From the cell containing the given text, extract its center point as [X, Y] coordinate. 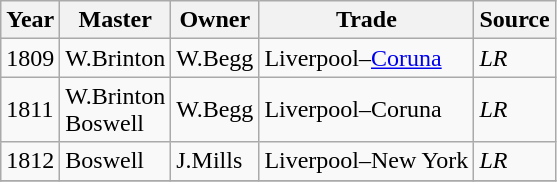
Boswell [116, 161]
Liverpool–New York [366, 161]
Year [30, 20]
Source [514, 20]
Trade [366, 20]
Master [116, 20]
W.BrintonBoswell [116, 110]
1812 [30, 161]
J.Mills [215, 161]
Owner [215, 20]
W.Brinton [116, 58]
1811 [30, 110]
1809 [30, 58]
